Search for the cell housing the specified text and yield its [X, Y] center coordinate. 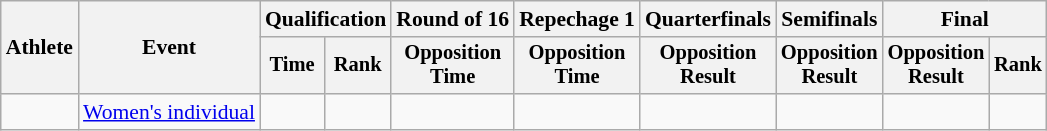
Quarterfinals [708, 19]
Athlete [40, 48]
Time [292, 66]
Qualification [326, 19]
Semifinals [830, 19]
Women's individual [169, 112]
Event [169, 48]
Repechage 1 [577, 19]
Round of 16 [452, 19]
Final [965, 19]
